Return the [x, y] coordinate for the center point of the cell that contains the specified text.  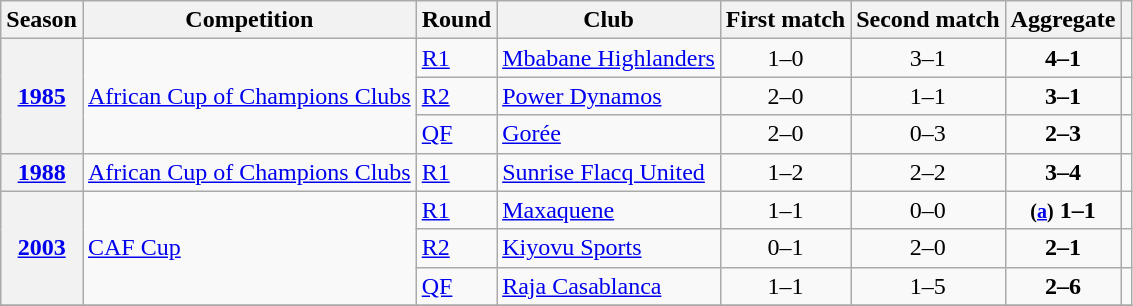
Aggregate [1063, 20]
3–4 [1063, 172]
0–1 [785, 248]
Raja Casablanca [609, 286]
First match [785, 20]
Sunrise Flacq United [609, 172]
CAF Cup [249, 248]
1–5 [928, 286]
1985 [42, 96]
(a) 1–1 [1063, 210]
2–2 [928, 172]
2–3 [1063, 134]
Mbabane Highlanders [609, 58]
1–2 [785, 172]
Round [456, 20]
Gorée [609, 134]
Club [609, 20]
1988 [42, 172]
2–6 [1063, 286]
Competition [249, 20]
Power Dynamos [609, 96]
2–1 [1063, 248]
2003 [42, 248]
1–0 [785, 58]
Kiyovu Sports [609, 248]
Season [42, 20]
Maxaquene [609, 210]
Second match [928, 20]
0–3 [928, 134]
0–0 [928, 210]
4–1 [1063, 58]
